Identify which cell holds the provided text, then report its [X, Y] central coordinate. 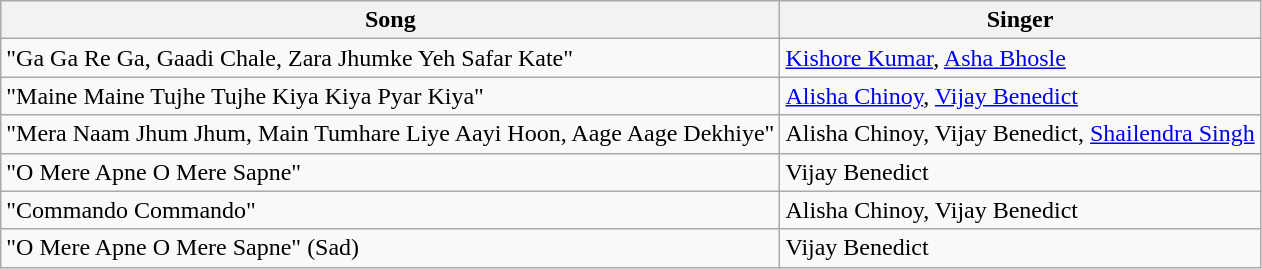
"O Mere Apne O Mere Sapne" (Sad) [390, 248]
"Maine Maine Tujhe Tujhe Kiya Kiya Pyar Kiya" [390, 96]
Alisha Chinoy, Vijay Benedict, Shailendra Singh [1020, 134]
Singer [1020, 20]
"Mera Naam Jhum Jhum, Main Tumhare Liye Aayi Hoon, Aage Aage Dekhiye" [390, 134]
"Ga Ga Re Ga, Gaadi Chale, Zara Jhumke Yeh Safar Kate" [390, 58]
Kishore Kumar, Asha Bhosle [1020, 58]
Song [390, 20]
"O Mere Apne O Mere Sapne" [390, 172]
"Commando Commando" [390, 210]
